From the cell containing the given text, extract its center point as (X, Y) coordinate. 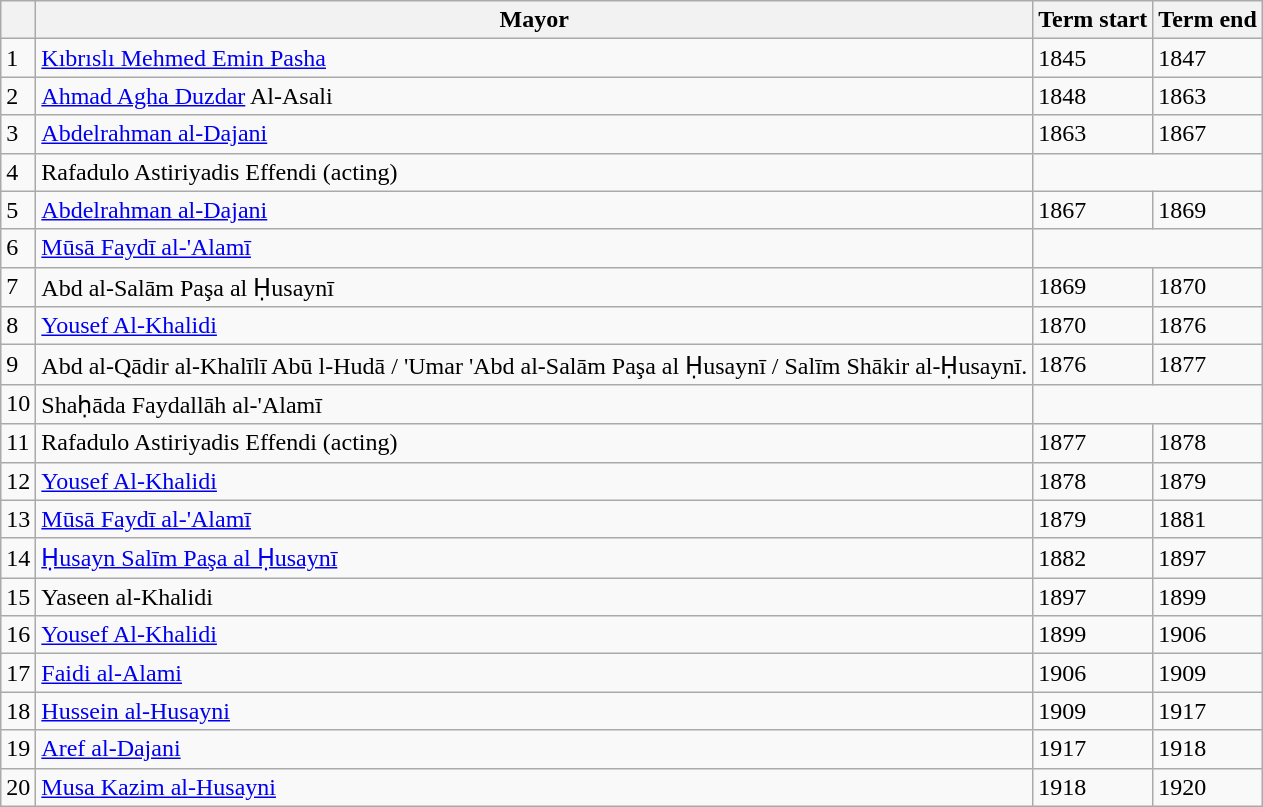
Musa Kazim al-Husayni (534, 787)
1848 (1093, 96)
1882 (1093, 558)
11 (18, 443)
7 (18, 287)
Shaḥāda Faydallāh al-'Alamī (534, 404)
Term start (1093, 20)
Yaseen al-Khalidi (534, 597)
5 (18, 210)
1 (18, 58)
Aref al-Dajani (534, 749)
8 (18, 326)
4 (18, 172)
Ḥusayn Salīm Paşa al Ḥusaynī (534, 558)
19 (18, 749)
13 (18, 519)
10 (18, 404)
9 (18, 365)
1881 (1208, 519)
20 (18, 787)
Abd al-Qādir al-Khalīlī Abū l-Hudā / 'Umar 'Abd al-Salām Paşa al Ḥusaynī / Salīm Shākir al-Ḥusaynī. (534, 365)
16 (18, 635)
Kıbrıslı Mehmed Emin Pasha (534, 58)
Ahmad Agha Duzdar Al-Asali (534, 96)
2 (18, 96)
Term end (1208, 20)
1920 (1208, 787)
3 (18, 134)
Faidi al-Alami (534, 673)
12 (18, 481)
14 (18, 558)
Mayor (534, 20)
6 (18, 248)
1847 (1208, 58)
Hussein al-Husayni (534, 711)
15 (18, 597)
Abd al-Salām Paşa al Ḥusaynī (534, 287)
1845 (1093, 58)
18 (18, 711)
17 (18, 673)
